Output the [X, Y] coordinate of the center of the cell containing the given text.  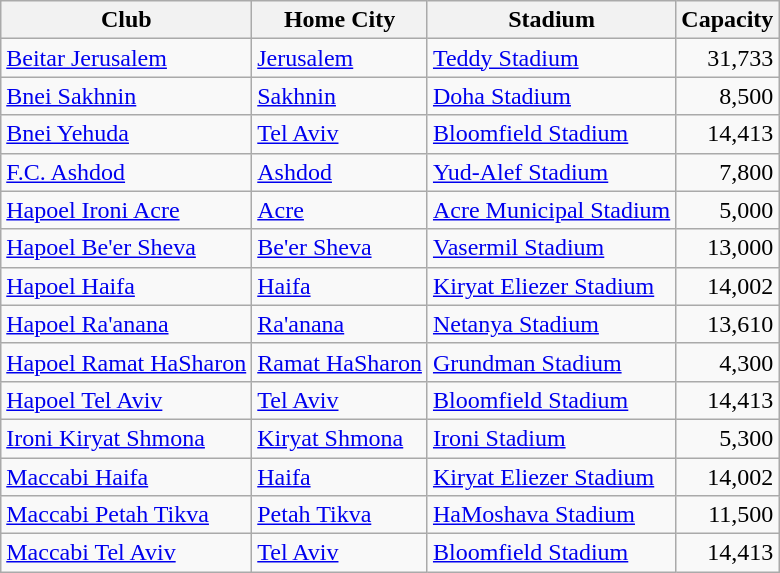
Hapoel Ramat HaSharon [126, 362]
Maccabi Tel Aviv [126, 553]
Acre Municipal Stadium [551, 210]
Jerusalem [340, 58]
Maccabi Petah Tikva [126, 515]
4,300 [728, 362]
Bnei Sakhnin [126, 96]
Grundman Stadium [551, 362]
Acre [340, 210]
Hapoel Tel Aviv [126, 400]
Netanya Stadium [551, 324]
Yud-Alef Stadium [551, 172]
Ironi Stadium [551, 438]
Stadium [551, 20]
Home City [340, 20]
13,610 [728, 324]
5,000 [728, 210]
Hapoel Be'er Sheva [126, 248]
5,300 [728, 438]
7,800 [728, 172]
Petah Tikva [340, 515]
11,500 [728, 515]
Be'er Sheva [340, 248]
Ironi Kiryat Shmona [126, 438]
Sakhnin [340, 96]
8,500 [728, 96]
HaMoshava Stadium [551, 515]
Hapoel Haifa [126, 286]
Kiryat Shmona [340, 438]
Teddy Stadium [551, 58]
Ashdod [340, 172]
F.C. Ashdod [126, 172]
Beitar Jerusalem [126, 58]
Capacity [728, 20]
31,733 [728, 58]
Hapoel Ra'anana [126, 324]
Hapoel Ironi Acre [126, 210]
Bnei Yehuda [126, 134]
13,000 [728, 248]
Ra'anana [340, 324]
Doha Stadium [551, 96]
Club [126, 20]
Ramat HaSharon [340, 362]
Vasermil Stadium [551, 248]
Maccabi Haifa [126, 477]
